Pinpoint the cell where the given text exists, returning its [X, Y] midpoint coordinate. 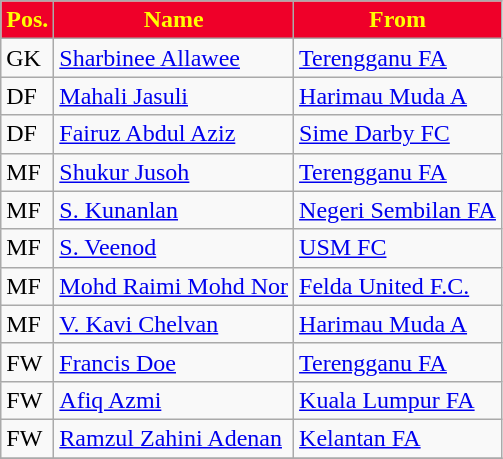
Mahali Jasuli [174, 96]
Kuala Lumpur FA [398, 400]
GK [28, 58]
Name [174, 20]
Francis Doe [174, 362]
Sime Darby FC [398, 134]
Ramzul Zahini Adenan [174, 438]
S. Veenod [174, 248]
Fairuz Abdul Aziz [174, 134]
Sharbinee Allawee [174, 58]
S. Kunanlan [174, 210]
Kelantan FA [398, 438]
Shukur Jusoh [174, 172]
Afiq Azmi [174, 400]
Negeri Sembilan FA [398, 210]
USM FC [398, 248]
Mohd Raimi Mohd Nor [174, 286]
V. Kavi Chelvan [174, 324]
Felda United F.C. [398, 286]
From [398, 20]
Pos. [28, 20]
